Scan for the cell matching the given text and deliver its (x, y) coordinate at center. 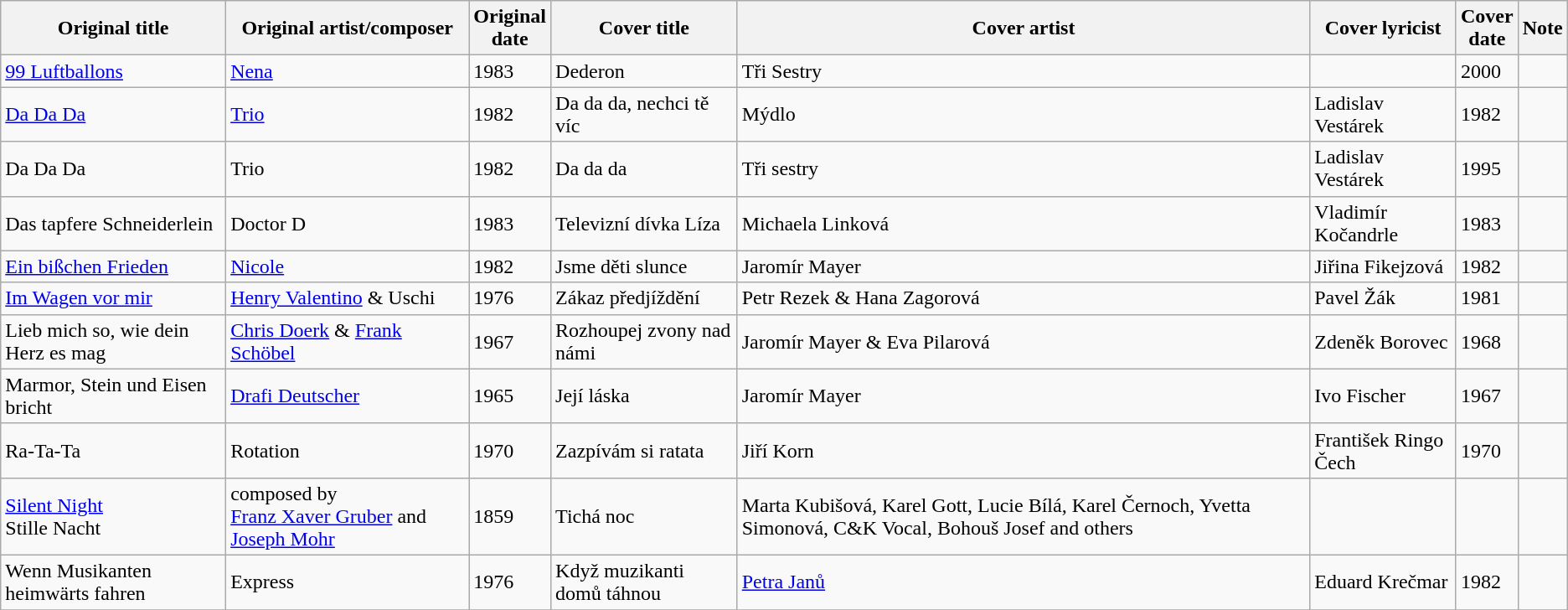
Cover artist (1024, 28)
Silent Night Stille Nacht (114, 516)
Henry Valentino & Uschi (348, 298)
Ra-Ta-Ta (114, 451)
1995 (1487, 169)
Cover title (645, 28)
Original title (114, 28)
2000 (1487, 71)
1981 (1487, 298)
Tři Sestry (1024, 71)
Nicole (348, 266)
Nena (348, 71)
Jiřina Fikejzová (1384, 266)
Lieb mich so, wie dein Herz es mag (114, 342)
composed by Franz Xaver Gruber and Joseph Mohr (348, 516)
Da da da, nechci tě víc (645, 114)
Marta Kubišová, Karel Gott, Lucie Bílá, Karel Černoch, Yvetta Simonová, C&K Vocal, Bohouš Josef and others (1024, 516)
Cover date (1487, 28)
Tři sestry (1024, 169)
Televizní dívka Líza (645, 223)
Petr Rezek & Hana Zagorová (1024, 298)
Pavel Žák (1384, 298)
Zdeněk Borovec (1384, 342)
1968 (1487, 342)
Zákaz předjíždění (645, 298)
Chris Doerk & Frank Schöbel (348, 342)
1965 (510, 395)
1859 (510, 516)
Eduard Krečmar (1384, 582)
Original artist/composer (348, 28)
Ein bißchen Frieden (114, 266)
Její láska (645, 395)
František Ringo Čech (1384, 451)
Petra Janů (1024, 582)
Express (348, 582)
Drafi Deutscher (348, 395)
Vladimír Kočandrle (1384, 223)
Ivo Fischer (1384, 395)
Doctor D (348, 223)
Zazpívám si ratata (645, 451)
Cover lyricist (1384, 28)
Rozhoupej zvony nad námi (645, 342)
Note (1543, 28)
Im Wagen vor mir (114, 298)
Dederon (645, 71)
Mýdlo (1024, 114)
Da da da (645, 169)
Michaela Linková (1024, 223)
Když muzikanti domů táhnou (645, 582)
Marmor, Stein und Eisen bricht (114, 395)
Original date (510, 28)
99 Luftballons (114, 71)
Wenn Musikanten heimwärts fahren (114, 582)
Jiří Korn (1024, 451)
Tichá noc (645, 516)
Jaromír Mayer & Eva Pilarová (1024, 342)
Das tapfere Schneiderlein (114, 223)
Jsme děti slunce (645, 266)
Rotation (348, 451)
